Determine the [X, Y] coordinate at the center of the cell enclosing the given text.  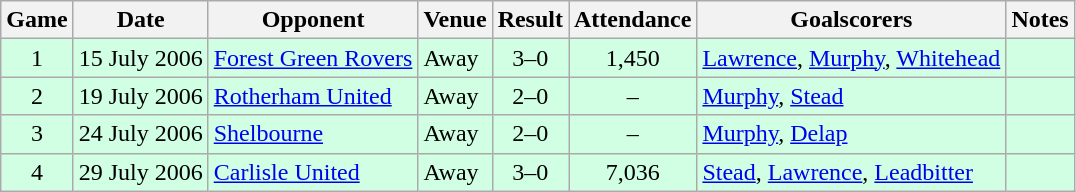
Result [530, 20]
29 July 2006 [140, 172]
Notes [1040, 20]
3 [37, 134]
24 July 2006 [140, 134]
Venue [455, 20]
Carlisle United [313, 172]
Game [37, 20]
1,450 [632, 58]
1 [37, 58]
Lawrence, Murphy, Whitehead [852, 58]
2 [37, 96]
15 July 2006 [140, 58]
4 [37, 172]
Murphy, Stead [852, 96]
Murphy, Delap [852, 134]
19 July 2006 [140, 96]
Date [140, 20]
Stead, Lawrence, Leadbitter [852, 172]
Rotherham United [313, 96]
Attendance [632, 20]
Shelbourne [313, 134]
Forest Green Rovers [313, 58]
7,036 [632, 172]
Goalscorers [852, 20]
Opponent [313, 20]
